Capture the cell that displays the provided text and extract its [X, Y] central coordinate. 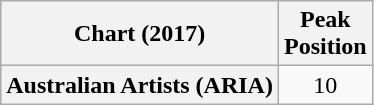
Chart (2017) [140, 34]
Australian Artists (ARIA) [140, 85]
Peak Position [325, 34]
10 [325, 85]
